Extract the [X, Y] coordinate from the center of the cell holding the provided text.  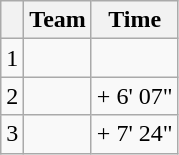
1 [12, 58]
2 [12, 96]
Time [134, 20]
+ 7' 24" [134, 134]
Team [58, 20]
3 [12, 134]
+ 6' 07" [134, 96]
